Locate the cell with the specified text and output its (x, y) center coordinate. 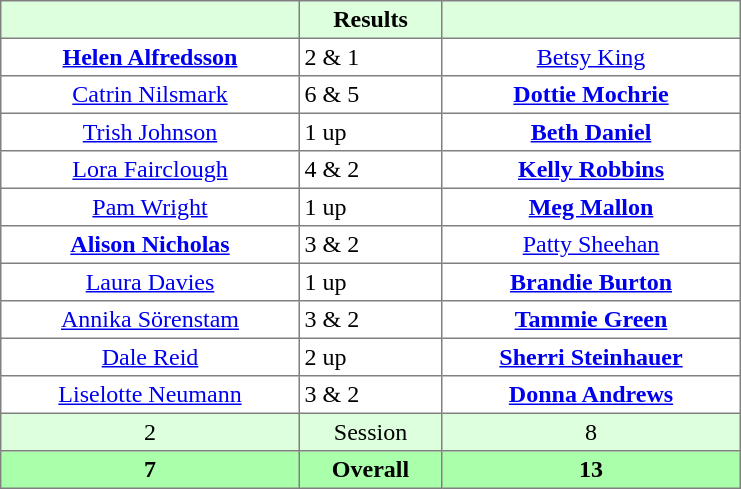
Dale Reid (150, 357)
4 & 2 (370, 170)
2 & 1 (370, 57)
Tammie Green (591, 320)
Beth Daniel (591, 132)
2 (150, 432)
Donna Andrews (591, 395)
Helen Alfredsson (150, 57)
Betsy King (591, 57)
13 (591, 470)
Sherri Steinhauer (591, 357)
Liselotte Neumann (150, 395)
Results (370, 20)
Alison Nicholas (150, 245)
Patty Sheehan (591, 245)
Trish Johnson (150, 132)
Kelly Robbins (591, 170)
Pam Wright (150, 207)
Catrin Nilsmark (150, 95)
2 up (370, 357)
Session (370, 432)
7 (150, 470)
Brandie Burton (591, 282)
Meg Mallon (591, 207)
Laura Davies (150, 282)
8 (591, 432)
Lora Fairclough (150, 170)
6 & 5 (370, 95)
Annika Sörenstam (150, 320)
Dottie Mochrie (591, 95)
Overall (370, 470)
